Return [X, Y] of the center of cell containing provided text 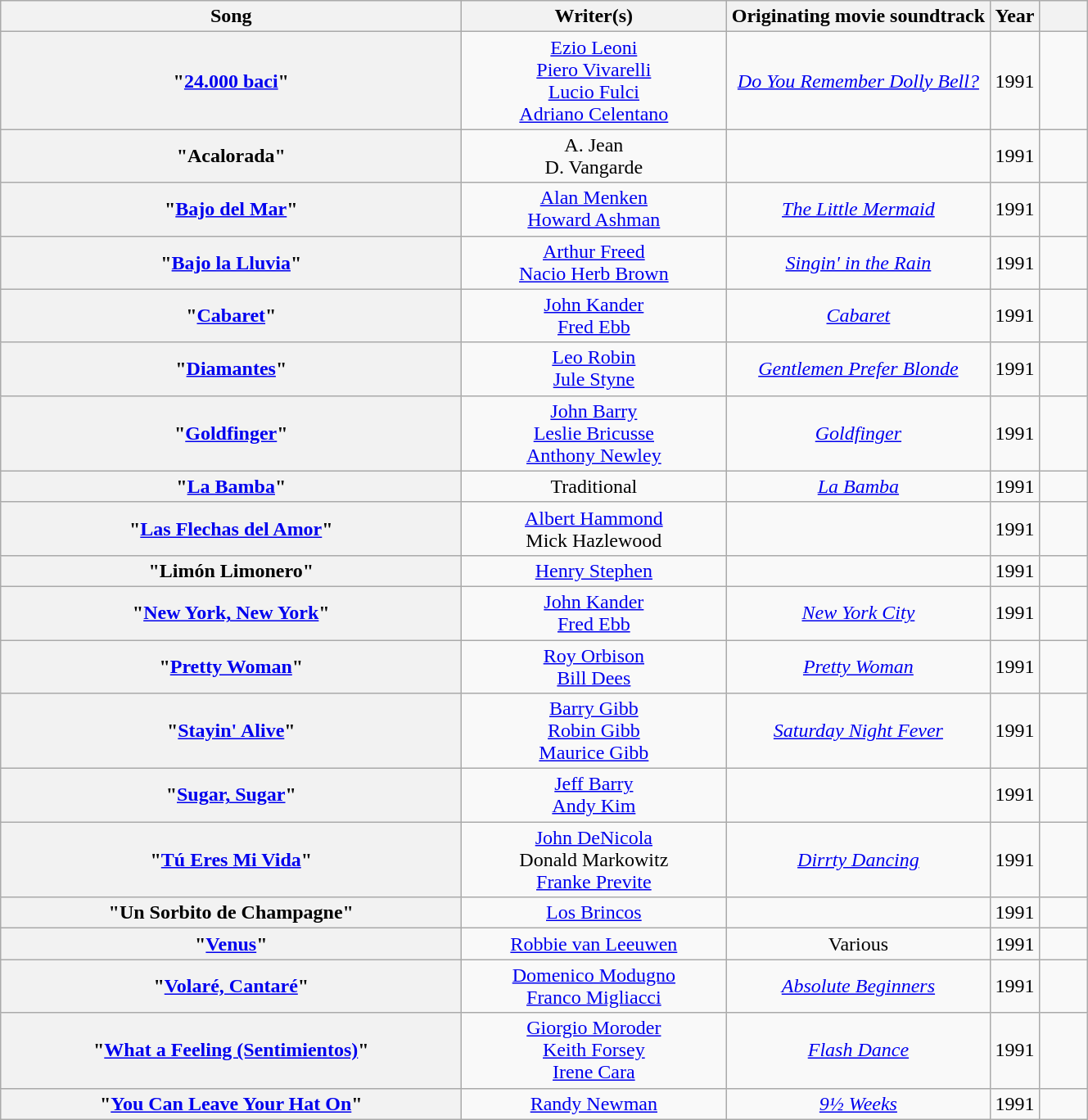
"New York, New York" [231, 612]
Leo RobinJule Styne [594, 368]
Giorgio MoroderKeith ForseyIrene Cara [594, 1050]
Cabaret [858, 316]
John DeNicolaDonald MarkowitzFranke Previte [594, 860]
"Cabaret" [231, 316]
9½ Weeks [858, 1104]
Barry GibbRobin GibbMaurice Gibb [594, 731]
Writer(s) [594, 16]
Alan MenkenHoward Ashman [594, 210]
"Un Sorbito de Champagne" [231, 913]
"You Can Leave Your Hat On" [231, 1104]
Henry Stephen [594, 571]
Originating movie soundtrack [858, 16]
La Bamba [858, 486]
Robbie van Leeuwen [594, 944]
John BarryLeslie BricusseAnthony Newley [594, 433]
Various [858, 944]
"Limón Limonero" [231, 571]
"Acalorada" [231, 156]
Year [1015, 16]
The Little Mermaid [858, 210]
"Goldfinger" [231, 433]
Ezio LeoniPiero VivarelliLucio FulciAdriano Celentano [594, 80]
Song [231, 16]
Traditional [594, 486]
"Las Flechas del Amor" [231, 529]
Absolute Beginners [858, 986]
"Tú Eres Mi Vida" [231, 860]
"Diamantes" [231, 368]
"Volaré, Cantaré" [231, 986]
"Sugar, Sugar" [231, 796]
Flash Dance [858, 1050]
Singin' in the Rain [858, 262]
Roy OrbisonBill Dees [594, 666]
Pretty Woman [858, 666]
"La Bamba" [231, 486]
"Stayin' Alive" [231, 731]
"What a Feeling (Sentimientos)" [231, 1050]
Albert HammondMick Hazlewood [594, 529]
Dirrty Dancing [858, 860]
Jeff BarryAndy Kim [594, 796]
Domenico ModugnoFranco Migliacci [594, 986]
Do You Remember Dolly Bell? [858, 80]
"Pretty Woman" [231, 666]
Arthur FreedNacio Herb Brown [594, 262]
Gentlemen Prefer Blonde [858, 368]
Los Brincos [594, 913]
Saturday Night Fever [858, 731]
Randy Newman [594, 1104]
"Bajo la Lluvia" [231, 262]
"24.000 baci" [231, 80]
"Bajo del Mar" [231, 210]
Goldfinger [858, 433]
"Venus" [231, 944]
New York City [858, 612]
A. JeanD. Vangarde [594, 156]
